Search for the cell housing the specified text and yield its (x, y) center coordinate. 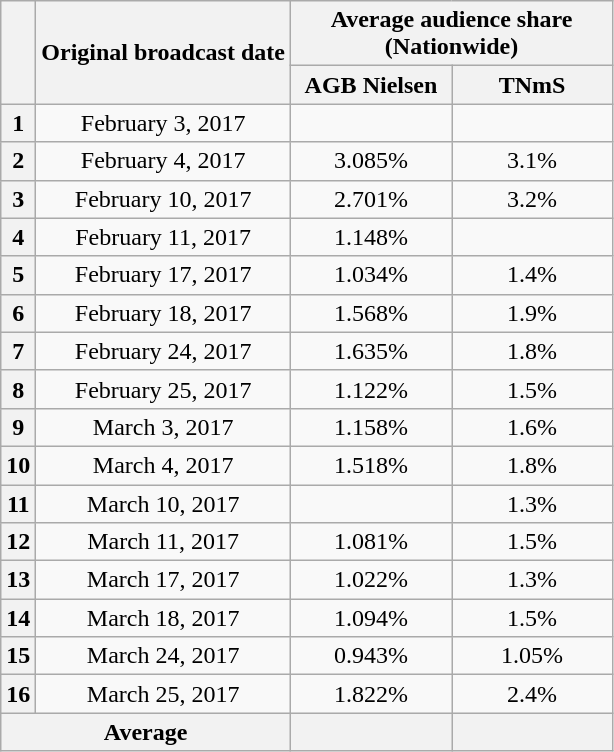
1.4% (532, 275)
February 3, 2017 (164, 123)
March 4, 2017 (164, 465)
1.6% (532, 427)
9 (18, 427)
6 (18, 313)
11 (18, 503)
AGB Nielsen (370, 85)
March 3, 2017 (164, 427)
1 (18, 123)
3 (18, 199)
3.1% (532, 161)
13 (18, 580)
2 (18, 161)
Average audience share (Nationwide) (451, 34)
March 24, 2017 (164, 656)
2.701% (370, 199)
1.518% (370, 465)
1.158% (370, 427)
1.122% (370, 389)
TNmS (532, 85)
4 (18, 237)
February 17, 2017 (164, 275)
Original broadcast date (164, 52)
10 (18, 465)
1.822% (370, 694)
1.094% (370, 618)
16 (18, 694)
1.022% (370, 580)
12 (18, 542)
February 10, 2017 (164, 199)
3.2% (532, 199)
1.081% (370, 542)
15 (18, 656)
February 25, 2017 (164, 389)
1.568% (370, 313)
1.635% (370, 351)
5 (18, 275)
7 (18, 351)
1.034% (370, 275)
8 (18, 389)
March 10, 2017 (164, 503)
February 24, 2017 (164, 351)
February 4, 2017 (164, 161)
February 11, 2017 (164, 237)
March 17, 2017 (164, 580)
February 18, 2017 (164, 313)
2.4% (532, 694)
3.085% (370, 161)
March 11, 2017 (164, 542)
1.9% (532, 313)
1.148% (370, 237)
March 18, 2017 (164, 618)
0.943% (370, 656)
March 25, 2017 (164, 694)
Average (146, 732)
1.05% (532, 656)
14 (18, 618)
